Identify which cell holds the provided text, then report its [X, Y] central coordinate. 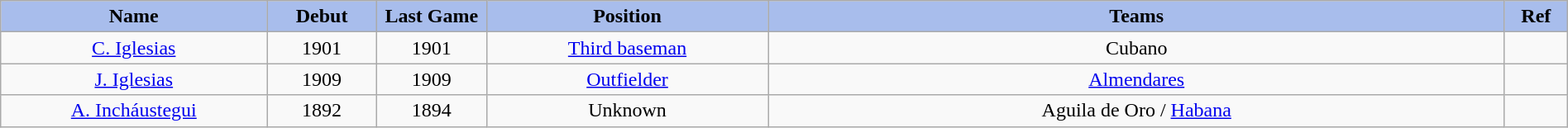
Position [627, 17]
Cubano [1136, 48]
Outfielder [627, 79]
Aguila de Oro / Habana [1136, 111]
1894 [432, 111]
Unknown [627, 111]
A. Incháustegui [134, 111]
Third baseman [627, 48]
Almendares [1136, 79]
C. Iglesias [134, 48]
Ref [1536, 17]
Teams [1136, 17]
Name [134, 17]
Last Game [432, 17]
Debut [323, 17]
J. Iglesias [134, 79]
1892 [323, 111]
